Return the (x, y) coordinate for the center point of the cell that contains the specified text.  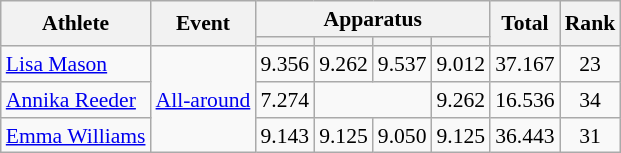
Lisa Mason (76, 64)
7.274 (284, 100)
9.356 (284, 64)
34 (590, 100)
37.167 (524, 64)
16.536 (524, 100)
Event (204, 24)
9.012 (462, 64)
Rank (590, 24)
Annika Reeder (76, 100)
Athlete (76, 24)
Apparatus (372, 19)
9.537 (402, 64)
Total (524, 24)
All-around (204, 100)
23 (590, 64)
